Provide the [x, y] coordinate of the cell's center where the given text is located.  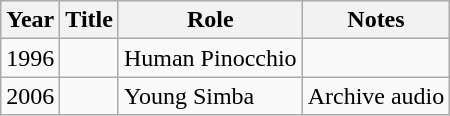
2006 [30, 96]
Year [30, 20]
Notes [376, 20]
Archive audio [376, 96]
Role [210, 20]
1996 [30, 58]
Title [90, 20]
Human Pinocchio [210, 58]
Young Simba [210, 96]
